Determine the (x, y) coordinate at the center of the cell enclosing the given text.  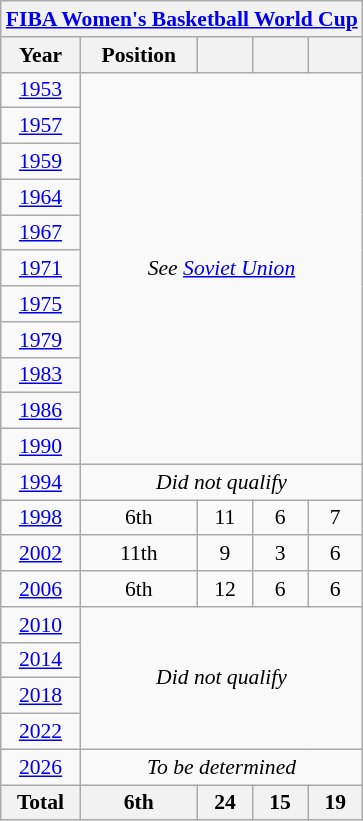
1959 (40, 162)
7 (336, 518)
2014 (40, 660)
1957 (40, 126)
Position (138, 55)
9 (224, 554)
2026 (40, 767)
1953 (40, 90)
To be determined (222, 767)
11th (138, 554)
2010 (40, 625)
1964 (40, 197)
FIBA Women's Basketball World Cup (182, 19)
19 (336, 803)
15 (280, 803)
24 (224, 803)
1998 (40, 518)
11 (224, 518)
12 (224, 589)
2018 (40, 696)
Year (40, 55)
1990 (40, 447)
1979 (40, 340)
1983 (40, 375)
1986 (40, 411)
1994 (40, 482)
1967 (40, 233)
2022 (40, 732)
1975 (40, 304)
1971 (40, 269)
Total (40, 803)
3 (280, 554)
2006 (40, 589)
2002 (40, 554)
See Soviet Union (222, 268)
